Pinpoint the cell where the given text exists, returning its (x, y) midpoint coordinate. 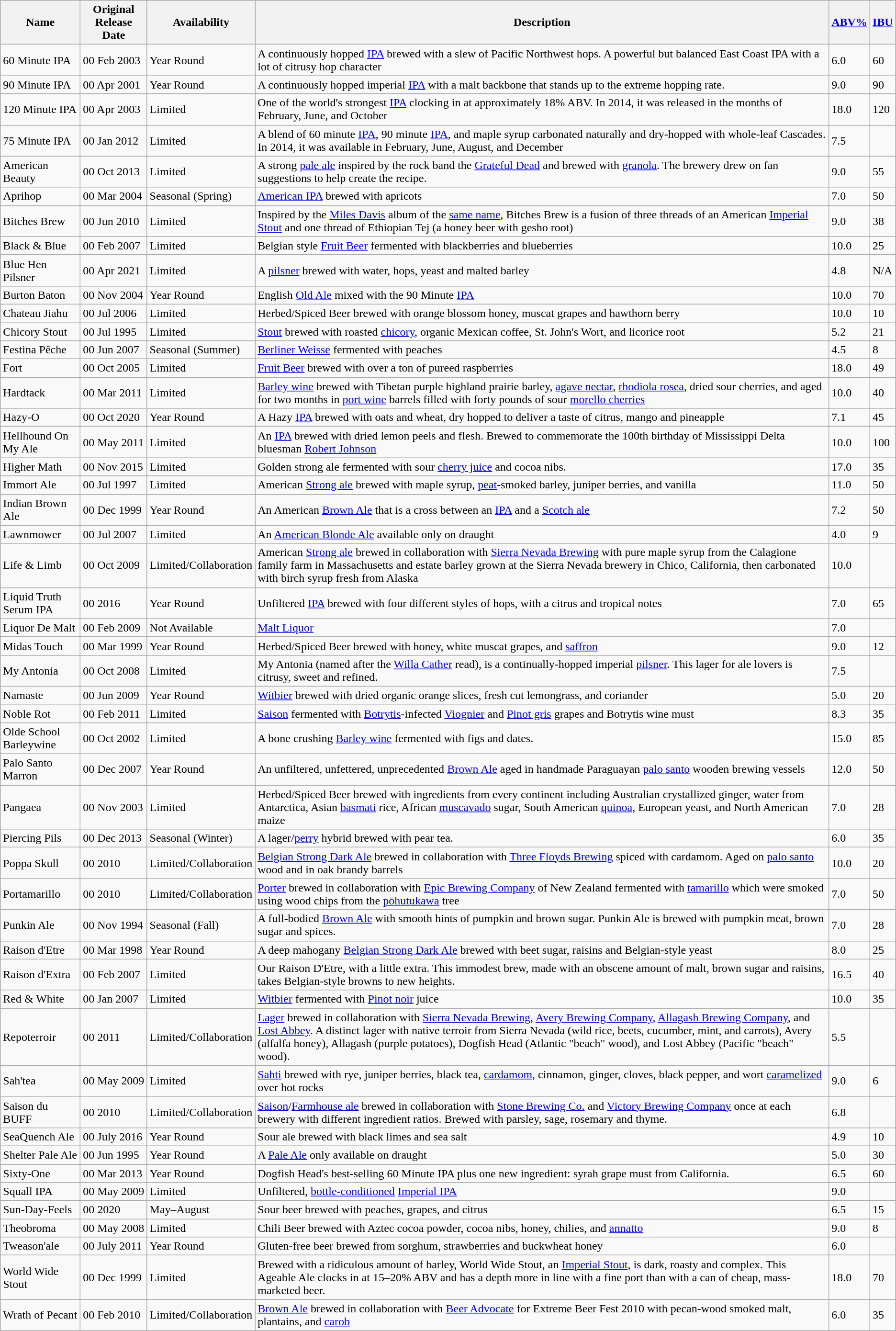
65 (883, 603)
Belgian Strong Dark Ale brewed in collaboration with Three Floyds Brewing spiced with cardamom. Aged on palo santo wood and in oak brandy barrels (542, 863)
Portamarillo (40, 894)
75 Minute IPA (40, 141)
Saison fermented with Botrytis-infected Viognier and Pinot gris grapes and Botrytis wine must (542, 714)
Immort Ale (40, 485)
Palo Santo Marron (40, 770)
Red & White (40, 999)
17.0 (850, 467)
Poppa Skull (40, 863)
Bitches Brew (40, 221)
Original Release Date (114, 23)
15 (883, 1210)
A bone crushing Barley wine fermented with figs and dates. (542, 738)
6.8 (850, 1112)
5.2 (850, 332)
21 (883, 332)
8.3 (850, 714)
00 July 2011 (114, 1246)
An American Brown Ale that is a cross between an IPA and a Scotch ale (542, 509)
A continuously hopped IPA brewed with a slew of Pacific Northwest hops. A powerful but balanced East Coast IPA with a lot of citrusy hop character (542, 60)
Theobroma (40, 1228)
Chateau Jiahu (40, 313)
Aprihop (40, 196)
12 (883, 646)
Liquor De Malt (40, 628)
00 Feb 2010 (114, 1315)
55 (883, 171)
00 2016 (114, 603)
00 Dec 2013 (114, 838)
00 Nov 2004 (114, 295)
4.9 (850, 1137)
Name (40, 23)
May–August (201, 1210)
Unfiltered, bottle-conditioned Imperial IPA (542, 1192)
Shelter Pale Ale (40, 1155)
00 Feb 2009 (114, 628)
Sour ale brewed with black limes and sea salt (542, 1137)
Hazy-O (40, 417)
Life & Limb (40, 565)
00 Jun 2007 (114, 350)
00 Jul 2006 (114, 313)
N/A (883, 270)
00 May 2011 (114, 442)
Blue Hen Pilsner (40, 270)
Midas Touch (40, 646)
6 (883, 1081)
00 Mar 1998 (114, 950)
00 May 2008 (114, 1228)
Namaste (40, 695)
Squall IPA (40, 1192)
00 Mar 2011 (114, 393)
00 Mar 1999 (114, 646)
Description (542, 23)
00 Mar 2013 (114, 1173)
Repoterroir (40, 1037)
00 Nov 1994 (114, 925)
4.5 (850, 350)
7.2 (850, 509)
Higher Math (40, 467)
Brown Ale brewed in collaboration with Beer Advocate for Extreme Beer Fest 2010 with pecan-wood smoked malt, plantains, and carob (542, 1315)
A lager/perry hybrid brewed with pear tea. (542, 838)
00 Oct 2013 (114, 171)
8.0 (850, 950)
American Beauty (40, 171)
Berliner Weisse fermented with peaches (542, 350)
00 Apr 2003 (114, 109)
00 Apr 2021 (114, 270)
Gluten-free beer brewed from sorghum, strawberries and buckwheat honey (542, 1246)
7.1 (850, 417)
Festina Pêche (40, 350)
Seasonal (Summer) (201, 350)
00 Jul 2007 (114, 534)
00 Jan 2007 (114, 999)
00 Oct 2008 (114, 670)
Hellhound On My Ale (40, 442)
A continuously hopped imperial IPA with a malt backbone that stands up to the extreme hopping rate. (542, 85)
Herbed/Spiced Beer brewed with orange blossom honey, muscat grapes and hawthorn berry (542, 313)
Seasonal (Fall) (201, 925)
Pangaea (40, 807)
Burton Baton (40, 295)
00 2011 (114, 1037)
15.0 (850, 738)
00 July 2016 (114, 1137)
38 (883, 221)
00 Jul 1995 (114, 332)
00 Jun 1995 (114, 1155)
Belgian style Fruit Beer fermented with blackberries and blueberries (542, 246)
Lawnmower (40, 534)
16.5 (850, 975)
A deep mahogany Belgian Strong Dark Ale brewed with beet sugar, raisins and Belgian-style yeast (542, 950)
Malt Liquor (542, 628)
SeaQuench Ale (40, 1137)
11.0 (850, 485)
Herbed/Spiced Beer brewed with honey, white muscat grapes, and saffron (542, 646)
A strong pale ale inspired by the rock band the Grateful Dead and brewed with granola. The brewery drew on fan suggestions to help create the recipe. (542, 171)
A Hazy IPA brewed with oats and wheat, dry hopped to deliver a taste of citrus, mango and pineapple (542, 417)
00 2020 (114, 1210)
60 Minute IPA (40, 60)
00 Feb 2003 (114, 60)
Raison d'Etre (40, 950)
Sun-Day-Feels (40, 1210)
00 Mar 2004 (114, 196)
90 Minute IPA (40, 85)
100 (883, 442)
90 (883, 85)
00 Jun 2009 (114, 695)
A Pale Ale only available on draught (542, 1155)
Liquid Truth Serum IPA (40, 603)
Availability (201, 23)
00 Jul 1997 (114, 485)
Golden strong ale fermented with sour cherry juice and cocoa nibs. (542, 467)
A pilsner brewed with water, hops, yeast and malted barley (542, 270)
A full-bodied Brown Ale with smooth hints of pumpkin and brown sugar. Punkin Ale is brewed with pumpkin meat, brown sugar and spices. (542, 925)
Fort (40, 368)
Dogfish Head's best-selling 60 Minute IPA plus one new ingredient: syrah grape must from California. (542, 1173)
Unfiltered IPA brewed with four different styles of hops, with a citrus and tropical notes (542, 603)
Indian Brown Ale (40, 509)
English Old Ale mixed with the 90 Minute IPA (542, 295)
4.0 (850, 534)
00 Oct 2020 (114, 417)
00 Feb 2011 (114, 714)
Saison du BUFF (40, 1112)
4.8 (850, 270)
Olde School Barleywine (40, 738)
Wrath of Pecant (40, 1315)
00 Oct 2002 (114, 738)
Fruit Beer brewed with over a ton of pureed raspberries (542, 368)
120 Minute IPA (40, 109)
One of the world's strongest IPA clocking in at approximately 18% ABV. In 2014, it was released in the months of February, June, and October (542, 109)
00 Jun 2010 (114, 221)
49 (883, 368)
00 Oct 2005 (114, 368)
00 Nov 2015 (114, 467)
Tweason'ale (40, 1246)
120 (883, 109)
Stout brewed with roasted chicory, organic Mexican coffee, St. John's Wort, and licorice root (542, 332)
World Wide Stout (40, 1277)
Seasonal (Winter) (201, 838)
5.5 (850, 1037)
Black & Blue (40, 246)
00 Dec 2007 (114, 770)
Not Available (201, 628)
Sour beer brewed with peaches, grapes, and citrus (542, 1210)
Sahti brewed with rye, juniper berries, black tea, cardamom, cinnamon, ginger, cloves, black pepper, and wort caramelized over hot rocks (542, 1081)
Chicory Stout (40, 332)
Sah'tea (40, 1081)
Seasonal (Spring) (201, 196)
00 Nov 2003 (114, 807)
00 Oct 2009 (114, 565)
IBU (883, 23)
00 Apr 2001 (114, 85)
Punkin Ale (40, 925)
An IPA brewed with dried lemon peels and flesh. Brewed to commemorate the 100th birthday of Mississippi Delta bluesman Robert Johnson (542, 442)
Hardtack (40, 393)
ABV% (850, 23)
An unfiltered, unfettered, unprecedented Brown Ale aged in handmade Paraguayan palo santo wooden brewing vessels (542, 770)
My Antonia (40, 670)
30 (883, 1155)
9 (883, 534)
Witbier fermented with Pinot noir juice (542, 999)
Chili Beer brewed with Aztec cocoa powder, cocoa nibs, honey, chilies, and annatto (542, 1228)
American Strong ale brewed with maple syrup, peat-smoked barley, juniper berries, and vanilla (542, 485)
Raison d'Extra (40, 975)
85 (883, 738)
Piercing Pils (40, 838)
American IPA brewed with apricots (542, 196)
Sixty-One (40, 1173)
12.0 (850, 770)
45 (883, 417)
00 Jan 2012 (114, 141)
An American Blonde Ale available only on draught (542, 534)
Noble Rot (40, 714)
My Antonia (named after the Willa Cather read), is a continually-hopped imperial pilsner. This lager for ale lovers is citrusy, sweet and refined. (542, 670)
Witbier brewed with dried organic orange slices, fresh cut lemongrass, and coriander (542, 695)
